From the cell containing the given text, extract its center point as [x, y] coordinate. 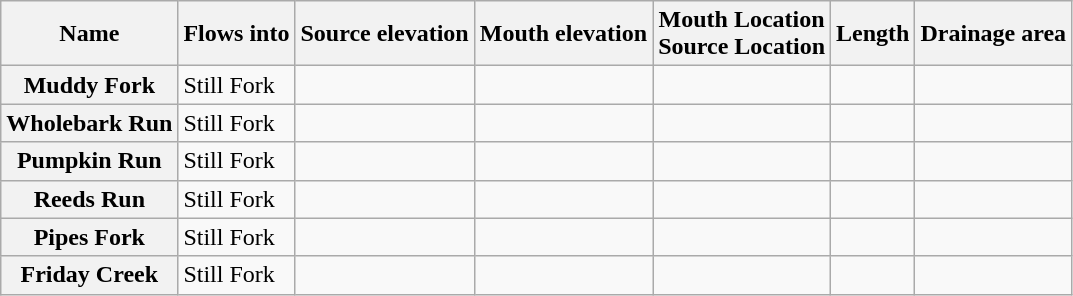
Muddy Fork [90, 85]
Wholebark Run [90, 123]
Source elevation [384, 34]
Friday Creek [90, 275]
Pumpkin Run [90, 161]
Pipes Fork [90, 237]
Length [873, 34]
Mouth elevation [563, 34]
Mouth LocationSource Location [742, 34]
Flows into [236, 34]
Drainage area [994, 34]
Name [90, 34]
Reeds Run [90, 199]
